Capture the cell that displays the provided text and extract its [x, y] central coordinate. 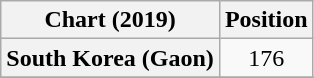
South Korea (Gaon) [110, 58]
Chart (2019) [110, 20]
Position [266, 20]
176 [266, 58]
